Provide the [X, Y] coordinate of the cell's center where the given text is located.  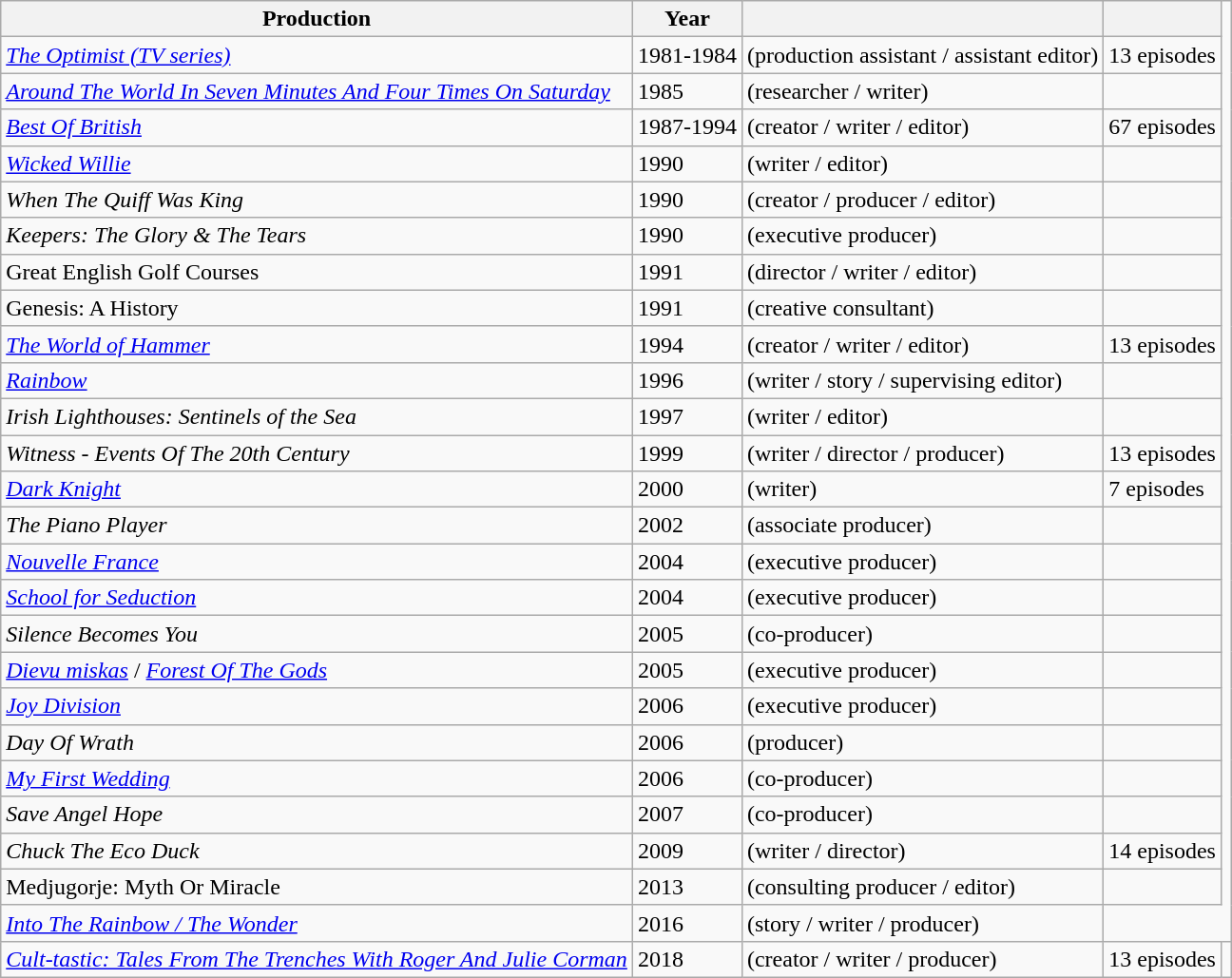
Wicked Willie [318, 163]
(creator / writer / producer) [922, 959]
14 episodes [1163, 851]
(writer) [922, 489]
Year [686, 19]
The Piano Player [318, 526]
Keepers: The Glory & The Tears [318, 236]
2007 [686, 815]
7 episodes [1163, 489]
The World of Hammer [318, 344]
2000 [686, 489]
2013 [686, 887]
When The Quiff Was King [318, 200]
1997 [686, 416]
Great English Golf Courses [318, 272]
Rainbow [318, 380]
1999 [686, 453]
(associate producer) [922, 526]
1987-1994 [686, 127]
(story / writer / producer) [922, 923]
(creator / producer / editor) [922, 200]
Production [318, 19]
(researcher / writer) [922, 91]
(writer / director / producer) [922, 453]
67 episodes [1163, 127]
1996 [686, 380]
1981-1984 [686, 55]
The Optimist (TV series) [318, 55]
(writer / director) [922, 851]
2002 [686, 526]
(producer) [922, 742]
(consulting producer / editor) [922, 887]
Dark Knight [318, 489]
Irish Lighthouses: Sentinels of the Sea [318, 416]
Into The Rainbow / The Wonder [318, 923]
Genesis: A History [318, 308]
2018 [686, 959]
2016 [686, 923]
(writer / story / supervising editor) [922, 380]
Witness - Events Of The 20th Century [318, 453]
Nouvelle France [318, 562]
Cult-tastic: Tales From The Trenches With Roger And Julie Corman [318, 959]
2009 [686, 851]
Around The World In Seven Minutes And Four Times On Saturday [318, 91]
Chuck The Eco Duck [318, 851]
Silence Becomes You [318, 634]
My First Wedding [318, 778]
Save Angel Hope [318, 815]
(director / writer / editor) [922, 272]
(creative consultant) [922, 308]
(production assistant / assistant editor) [922, 55]
1985 [686, 91]
School for Seduction [318, 598]
1994 [686, 344]
Medjugorje: Myth Or Miracle [318, 887]
Dievu miskas / Forest Of The Gods [318, 670]
Joy Division [318, 706]
Best Of British [318, 127]
Day Of Wrath [318, 742]
